Extract the [x, y] coordinate from the center of the cell holding the provided text.  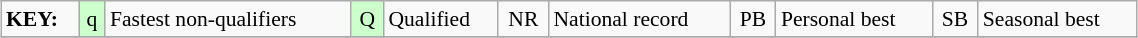
Q [367, 19]
q [92, 19]
Personal best [854, 19]
Qualified [440, 19]
Seasonal best [1058, 19]
PB [753, 19]
National record [639, 19]
NR [523, 19]
KEY: [40, 19]
Fastest non-qualifiers [228, 19]
SB [955, 19]
